Capture the cell that displays the provided text and extract its [X, Y] central coordinate. 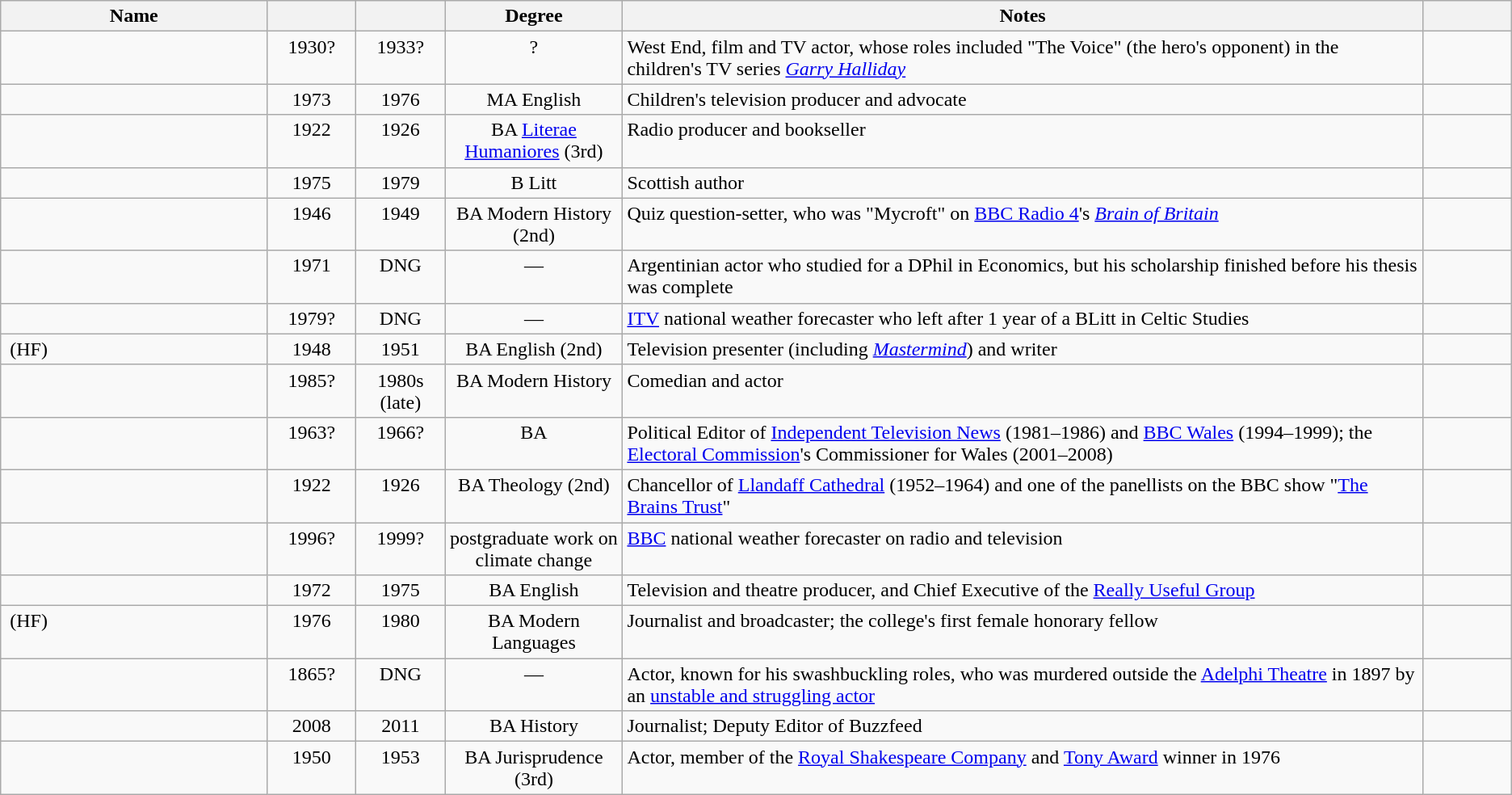
1950 [312, 768]
1951 [401, 349]
BA [534, 443]
Argentinian actor who studied for a DPhil in Economics, but his scholarship finished before his thesis was complete [1023, 276]
postgraduate work on climate change [534, 548]
1953 [401, 768]
1996? [312, 548]
1948 [312, 349]
ITV national weather forecaster who left after 1 year of a BLitt in Celtic Studies [1023, 318]
Television and theatre producer, and Chief Executive of the Really Useful Group [1023, 591]
Actor, member of the Royal Shakespeare Company and Tony Award winner in 1976 [1023, 768]
MA English [534, 99]
Journalist; Deputy Editor of Buzzfeed [1023, 726]
2011 [401, 726]
Actor, known for his swashbuckling roles, who was murdered outside the Adelphi Theatre in 1897 by an unstable and struggling actor [1023, 685]
1979? [312, 318]
1966? [401, 443]
BA Theology (2nd) [534, 496]
1980s (late) [401, 391]
1930? [312, 58]
1971 [312, 276]
BBC national weather forecaster on radio and television [1023, 548]
Television presenter (including Mastermind) and writer [1023, 349]
Journalist and broadcaster; the college's first female honorary fellow [1023, 632]
1865? [312, 685]
B Litt [534, 183]
1963? [312, 443]
1979 [401, 183]
Radio producer and bookseller [1023, 141]
1949 [401, 225]
BA Modern History (2nd) [534, 225]
BA History [534, 726]
1933? [401, 58]
Children's television producer and advocate [1023, 99]
1985? [312, 391]
West End, film and TV actor, whose roles included "The Voice" (the hero's opponent) in the children's TV series Garry Halliday [1023, 58]
Political Editor of Independent Television News (1981–1986) and BBC Wales (1994–1999); the Electoral Commission's Commissioner for Wales (2001–2008) [1023, 443]
? [534, 58]
BA Literae Humaniores (3rd) [534, 141]
1972 [312, 591]
BA Modern History [534, 391]
Scottish author [1023, 183]
1999? [401, 548]
Name [134, 16]
Quiz question-setter, who was "Mycroft" on BBC Radio 4's Brain of Britain [1023, 225]
Comedian and actor [1023, 391]
Chancellor of Llandaff Cathedral (1952–1964) and one of the panellists on the BBC show "The Brains Trust" [1023, 496]
1973 [312, 99]
BA English (2nd) [534, 349]
1980 [401, 632]
2008 [312, 726]
BA Jurisprudence (3rd) [534, 768]
BA English [534, 591]
Notes [1023, 16]
Degree [534, 16]
1946 [312, 225]
BA Modern Languages [534, 632]
